Provide the (x, y) coordinate of the cell's center where the given text is located.  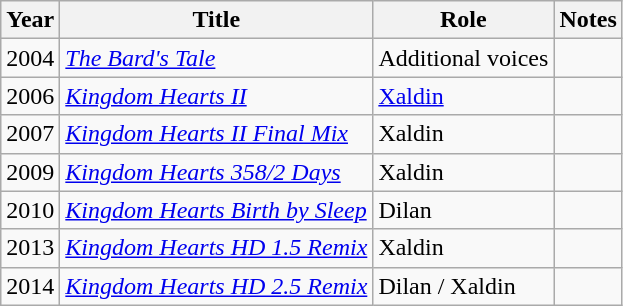
2010 (30, 210)
2009 (30, 172)
Kingdom Hearts II (216, 96)
Role (464, 20)
Kingdom Hearts II Final Mix (216, 134)
The Bard's Tale (216, 58)
Kingdom Hearts HD 2.5 Remix (216, 286)
Additional voices (464, 58)
Kingdom Hearts Birth by Sleep (216, 210)
Dilan (464, 210)
2013 (30, 248)
Title (216, 20)
2004 (30, 58)
Kingdom Hearts 358/2 Days (216, 172)
Dilan / Xaldin (464, 286)
2006 (30, 96)
Kingdom Hearts HD 1.5 Remix (216, 248)
2014 (30, 286)
2007 (30, 134)
Year (30, 20)
Notes (588, 20)
